Pinpoint the cell where the given text exists, returning its (X, Y) midpoint coordinate. 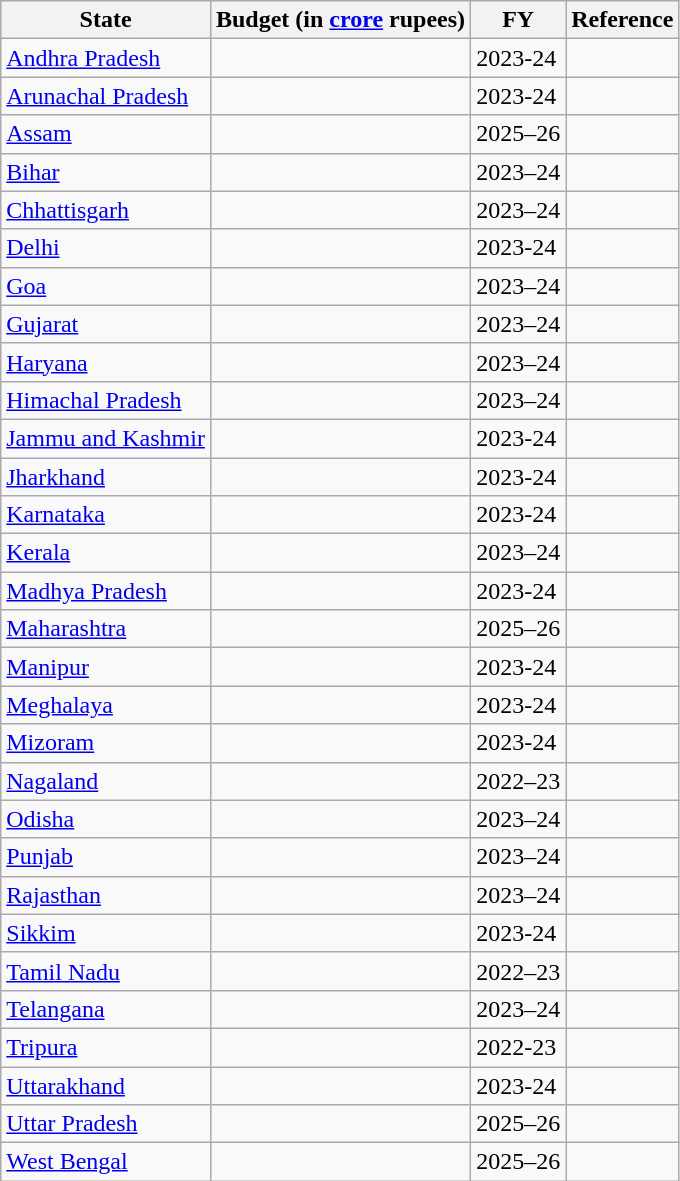
Delhi (106, 248)
Arunachal Pradesh (106, 96)
2022-23 (518, 1047)
Uttar Pradesh (106, 1124)
Haryana (106, 362)
State (106, 20)
Goa (106, 286)
Maharashtra (106, 629)
Karnataka (106, 515)
Jammu and Kashmir (106, 438)
Uttarakhand (106, 1085)
Reference (622, 20)
Odisha (106, 819)
West Bengal (106, 1162)
Tripura (106, 1047)
Sikkim (106, 933)
Andhra Pradesh (106, 58)
Tamil Nadu (106, 971)
Kerala (106, 553)
Assam (106, 134)
Gujarat (106, 324)
Bihar (106, 172)
Himachal Pradesh (106, 400)
FY (518, 20)
Manipur (106, 667)
Meghalaya (106, 705)
Rajasthan (106, 895)
Telangana (106, 1009)
Mizoram (106, 743)
Jharkhand (106, 477)
Nagaland (106, 781)
Budget (in crore rupees) (340, 20)
Chhattisgarh (106, 210)
Madhya Pradesh (106, 591)
Punjab (106, 857)
